Provide the [X, Y] coordinate of the cell's center where the given text is located.  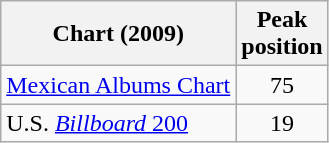
19 [282, 123]
Mexican Albums Chart [118, 85]
75 [282, 85]
U.S. Billboard 200 [118, 123]
Peakposition [282, 34]
Chart (2009) [118, 34]
